Locate the cell with the specified text and output its (X, Y) center coordinate. 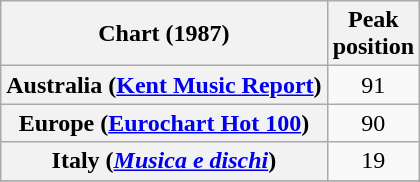
Peakposition (373, 34)
Europe (Eurochart Hot 100) (164, 123)
Italy (Musica e dischi) (164, 161)
Australia (Kent Music Report) (164, 85)
Chart (1987) (164, 34)
19 (373, 161)
90 (373, 123)
91 (373, 85)
